Extract the (X, Y) coordinate from the center of the cell holding the provided text.  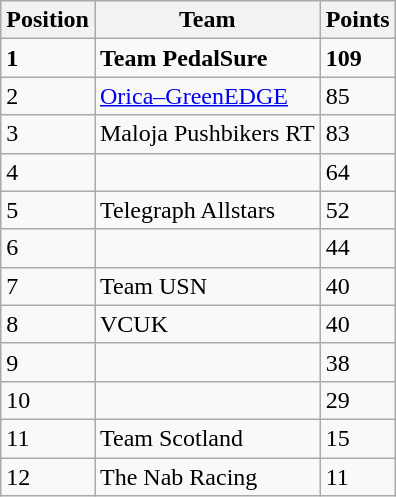
9 (48, 362)
Team (207, 20)
1 (48, 58)
7 (48, 286)
8 (48, 324)
Orica–GreenEDGE (207, 96)
12 (48, 477)
Maloja Pushbikers RT (207, 134)
83 (358, 134)
52 (358, 210)
2 (48, 96)
Points (358, 20)
5 (48, 210)
Telegraph Allstars (207, 210)
29 (358, 400)
3 (48, 134)
6 (48, 248)
44 (358, 248)
64 (358, 172)
10 (48, 400)
38 (358, 362)
Position (48, 20)
Team Scotland (207, 438)
The Nab Racing (207, 477)
Team PedalSure (207, 58)
VCUK (207, 324)
Team USN (207, 286)
15 (358, 438)
85 (358, 96)
4 (48, 172)
109 (358, 58)
